Locate the cell with the specified text and output its [X, Y] center coordinate. 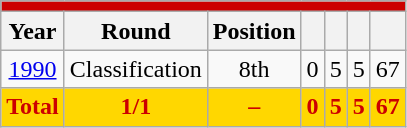
Classification [136, 69]
Total [33, 107]
Position [254, 31]
Round [136, 31]
1990 [33, 69]
8th [254, 69]
Year [33, 31]
– [254, 107]
1/1 [136, 107]
